Capture the cell that displays the provided text and extract its [X, Y] central coordinate. 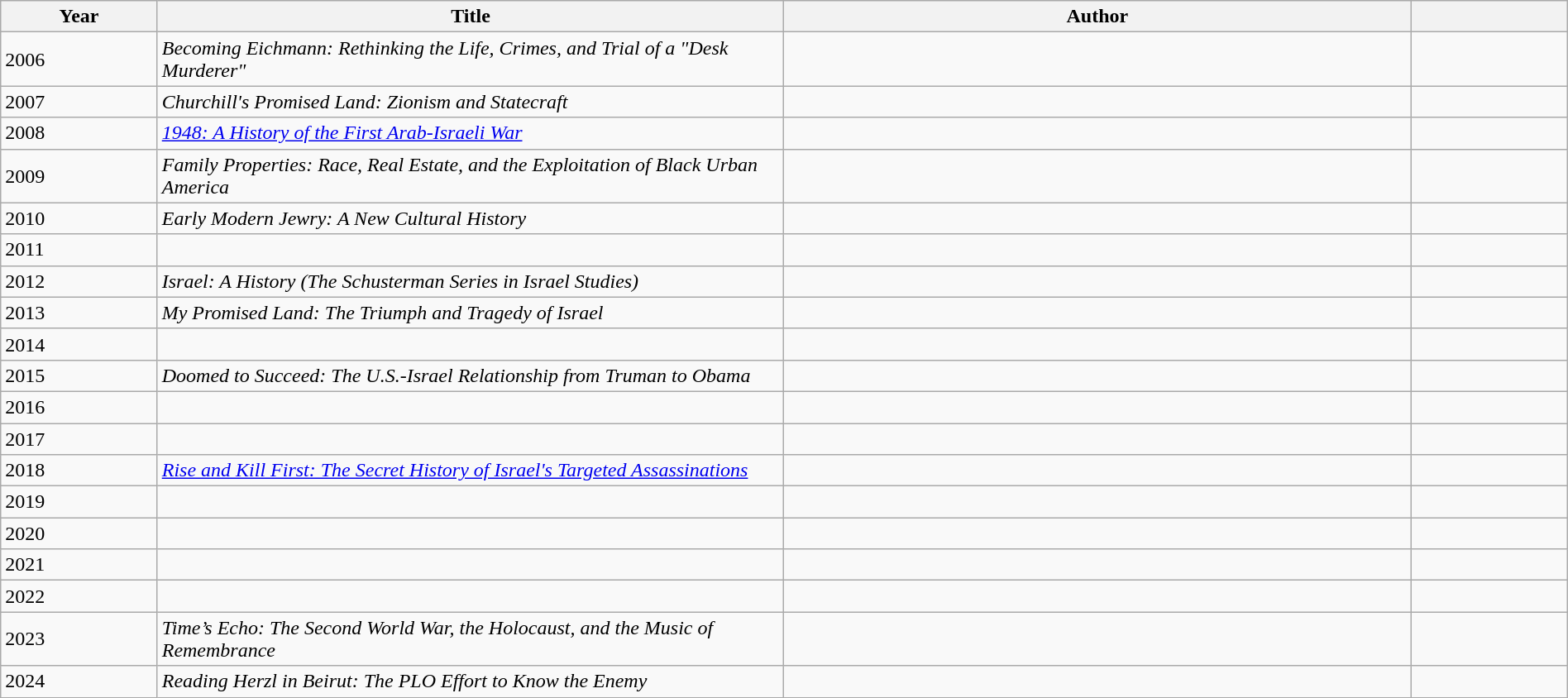
Rise and Kill First: The Secret History of Israel's Targeted Assassinations [471, 471]
Becoming Eichmann: Rethinking the Life, Crimes, and Trial of a "Desk Murderer" [471, 60]
2018 [79, 471]
2016 [79, 407]
Title [471, 17]
Israel: A History (The Schusterman Series in Israel Studies) [471, 281]
Reading Herzl in Beirut: The PLO Effort to Know the Enemy [471, 681]
2014 [79, 344]
Year [79, 17]
2019 [79, 502]
2017 [79, 439]
1948: A History of the First Arab-Israeli War [471, 133]
2023 [79, 638]
Churchill's Promised Land: Zionism and Statecraft [471, 102]
2010 [79, 218]
2012 [79, 281]
My Promised Land: The Triumph and Tragedy of Israel [471, 313]
Time’s Echo: The Second World War, the Holocaust, and the Music of Remembrance [471, 638]
2020 [79, 533]
2022 [79, 596]
Doomed to Succeed: The U.S.-Israel Relationship from Truman to Obama [471, 375]
2006 [79, 60]
2013 [79, 313]
2015 [79, 375]
Early Modern Jewry: A New Cultural History [471, 218]
2024 [79, 681]
2009 [79, 175]
2007 [79, 102]
2021 [79, 565]
2008 [79, 133]
2011 [79, 250]
Author [1097, 17]
Family Properties: Race, Real Estate, and the Exploitation of Black Urban America [471, 175]
